Locate the cell with the specified text and output its [x, y] center coordinate. 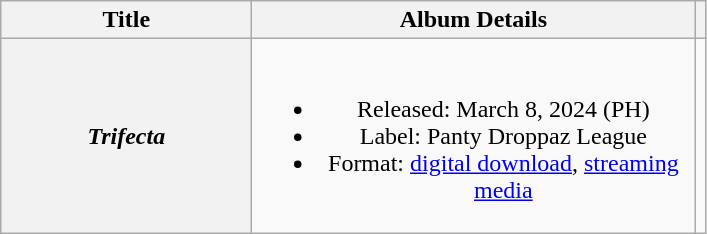
Trifecta [126, 136]
Title [126, 20]
Album Details [474, 20]
Released: March 8, 2024 (PH)Label: Panty Droppaz LeagueFormat: digital download, streaming media [474, 136]
